From the cell containing the given text, extract its center point as [X, Y] coordinate. 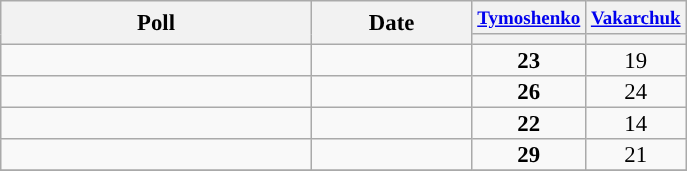
Tymoshenko [529, 18]
14 [636, 124]
23 [529, 61]
29 [529, 155]
Date [392, 23]
21 [636, 155]
Poll [156, 23]
24 [636, 92]
19 [636, 61]
22 [529, 124]
26 [529, 92]
Vakarchuk [636, 18]
